Search for the cell housing the specified text and yield its (x, y) center coordinate. 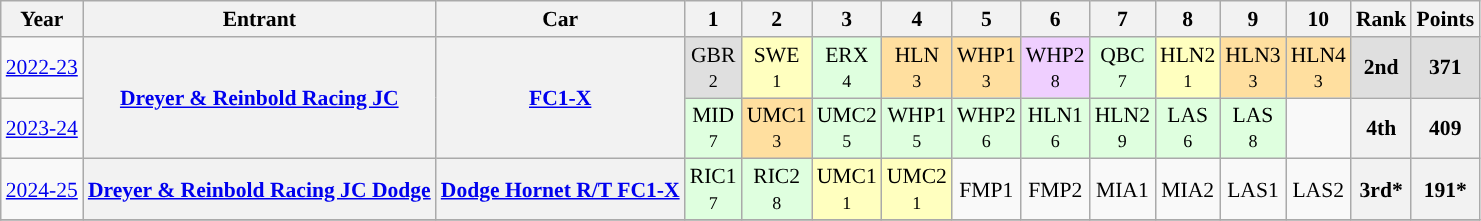
409 (1445, 128)
SWE1 (777, 68)
5 (986, 19)
FC1-X (560, 98)
MID7 (714, 128)
UMC21 (917, 190)
Entrant (260, 19)
Year (42, 19)
HLN3 (917, 68)
LAS1 (1252, 190)
Car (560, 19)
2 (777, 19)
Rank (1382, 19)
3 (847, 19)
UMC25 (847, 128)
Points (1445, 19)
UMC13 (777, 128)
MIA2 (1188, 190)
HLN16 (1056, 128)
HLN43 (1318, 68)
Dreyer & Reinbold Racing JC (260, 98)
1 (714, 19)
LAS8 (1252, 128)
2024-25 (42, 190)
HLN33 (1252, 68)
LAS6 (1188, 128)
9 (1252, 19)
2nd (1382, 68)
ERX4 (847, 68)
10 (1318, 19)
3rd* (1382, 190)
2022-23 (42, 68)
RIC28 (777, 190)
HLN29 (1122, 128)
WHP13 (986, 68)
2023-24 (42, 128)
Dodge Hornet R/T FC1-X (560, 190)
6 (1056, 19)
371 (1445, 68)
Dreyer & Reinbold Racing JC Dodge (260, 190)
RIC17 (714, 190)
LAS2 (1318, 190)
FMP1 (986, 190)
UMC11 (847, 190)
4 (917, 19)
8 (1188, 19)
FMP2 (1056, 190)
GBR2 (714, 68)
HLN21 (1188, 68)
WHP15 (917, 128)
QBC7 (1122, 68)
191* (1445, 190)
7 (1122, 19)
WHP28 (1056, 68)
WHP26 (986, 128)
MIA1 (1122, 190)
4th (1382, 128)
